Detect which cell encompasses the target text, then output its (X, Y) center coordinate. 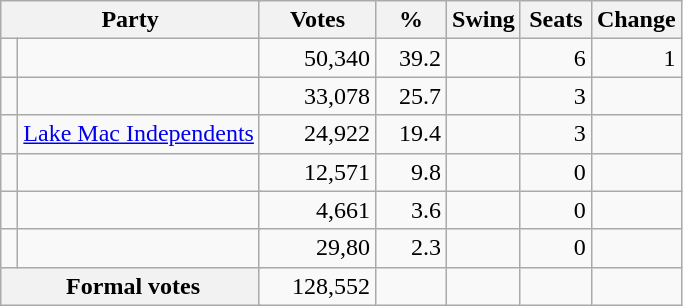
25.7 (412, 96)
% (412, 20)
Formal votes (130, 286)
50,340 (317, 58)
9.8 (412, 172)
3.6 (412, 210)
6 (556, 58)
Swing (484, 20)
Party (130, 20)
19.4 (412, 134)
29,80 (317, 248)
2.3 (412, 248)
128,552 (317, 286)
39.2 (412, 58)
12,571 (317, 172)
4,661 (317, 210)
1 (636, 58)
Votes (317, 20)
24,922 (317, 134)
Seats (556, 20)
Change (636, 20)
33,078 (317, 96)
Lake Mac Independents (139, 134)
